Scan for the cell matching the given text and deliver its (X, Y) coordinate at center. 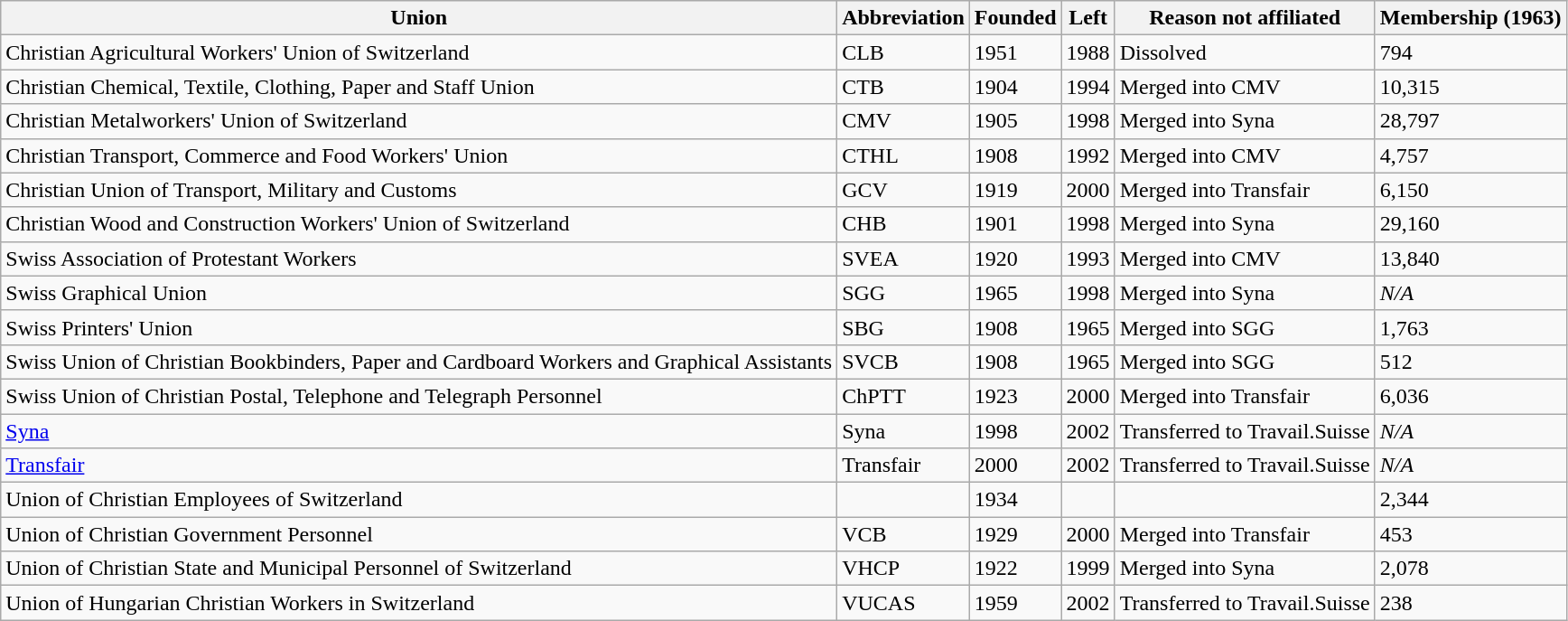
1994 (1087, 87)
1919 (1015, 190)
SVCB (903, 362)
13,840 (1470, 259)
10,315 (1470, 87)
Christian Agricultural Workers' Union of Switzerland (419, 52)
Christian Wood and Construction Workers' Union of Switzerland (419, 224)
1923 (1015, 396)
1920 (1015, 259)
1901 (1015, 224)
CMV (903, 121)
VCB (903, 534)
1951 (1015, 52)
512 (1470, 362)
Swiss Printers' Union (419, 327)
Founded (1015, 18)
1993 (1087, 259)
Dissolved (1245, 52)
Union of Christian State and Municipal Personnel of Switzerland (419, 569)
CLB (903, 52)
Union of Christian Employees of Switzerland (419, 500)
Swiss Union of Christian Postal, Telephone and Telegraph Personnel (419, 396)
Christian Transport, Commerce and Food Workers' Union (419, 155)
Union of Hungarian Christian Workers in Switzerland (419, 603)
2,344 (1470, 500)
VHCP (903, 569)
6,150 (1470, 190)
Swiss Union of Christian Bookbinders, Paper and Cardboard Workers and Graphical Assistants (419, 362)
1988 (1087, 52)
Christian Union of Transport, Military and Customs (419, 190)
1959 (1015, 603)
453 (1470, 534)
2,078 (1470, 569)
6,036 (1470, 396)
794 (1470, 52)
28,797 (1470, 121)
Christian Metalworkers' Union of Switzerland (419, 121)
SBG (903, 327)
29,160 (1470, 224)
CTHL (903, 155)
1,763 (1470, 327)
Union of Christian Government Personnel (419, 534)
Union (419, 18)
CTB (903, 87)
SGG (903, 293)
Swiss Association of Protestant Workers (419, 259)
CHB (903, 224)
GCV (903, 190)
1992 (1087, 155)
1934 (1015, 500)
1905 (1015, 121)
SVEA (903, 259)
1929 (1015, 534)
Left (1087, 18)
Christian Chemical, Textile, Clothing, Paper and Staff Union (419, 87)
Swiss Graphical Union (419, 293)
1922 (1015, 569)
1999 (1087, 569)
Membership (1963) (1470, 18)
1904 (1015, 87)
ChPTT (903, 396)
238 (1470, 603)
VUCAS (903, 603)
Abbreviation (903, 18)
4,757 (1470, 155)
Reason not affiliated (1245, 18)
